Locate the cell with the specified text and output its (x, y) center coordinate. 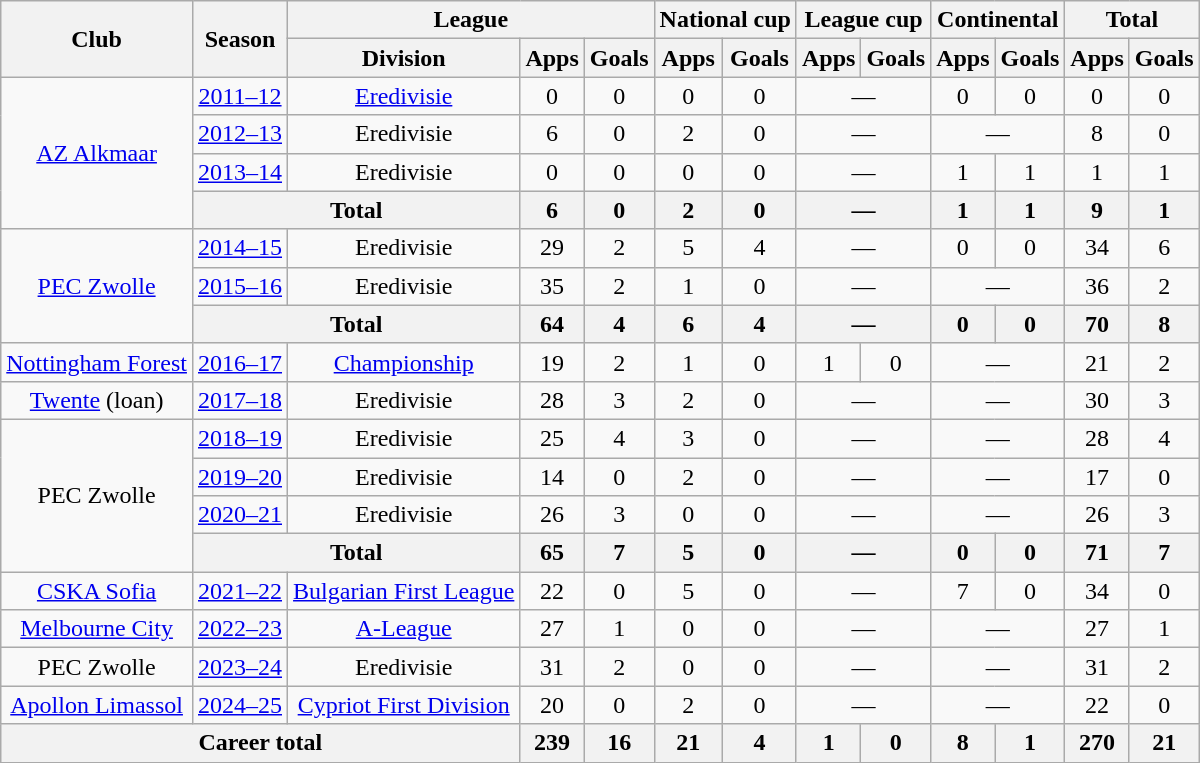
2023–24 (240, 667)
Continental (998, 20)
270 (1097, 743)
Apollon Limassol (97, 705)
71 (1097, 553)
Melbourne City (97, 629)
Career total (260, 743)
29 (552, 248)
9 (1097, 210)
2015–16 (240, 286)
2013–14 (240, 172)
Championship (404, 362)
2018–19 (240, 438)
League cup (863, 20)
239 (552, 743)
70 (1097, 324)
2020–21 (240, 515)
AZ Alkmaar (97, 153)
CSKA Sofia (97, 591)
Division (404, 58)
30 (1097, 400)
14 (552, 477)
17 (1097, 477)
Cypriot First Division (404, 705)
20 (552, 705)
2011–12 (240, 96)
2019–20 (240, 477)
Nottingham Forest (97, 362)
65 (552, 553)
36 (1097, 286)
2012–13 (240, 134)
25 (552, 438)
2021–22 (240, 591)
National cup (725, 20)
League (472, 20)
Twente (loan) (97, 400)
2014–15 (240, 248)
19 (552, 362)
A-League (404, 629)
2017–18 (240, 400)
35 (552, 286)
Club (97, 39)
Season (240, 39)
2024–25 (240, 705)
Bulgarian First League (404, 591)
2016–17 (240, 362)
64 (552, 324)
16 (619, 743)
2022–23 (240, 629)
